Find where the given text appears and provide that cell's center as (x, y) coordinate. 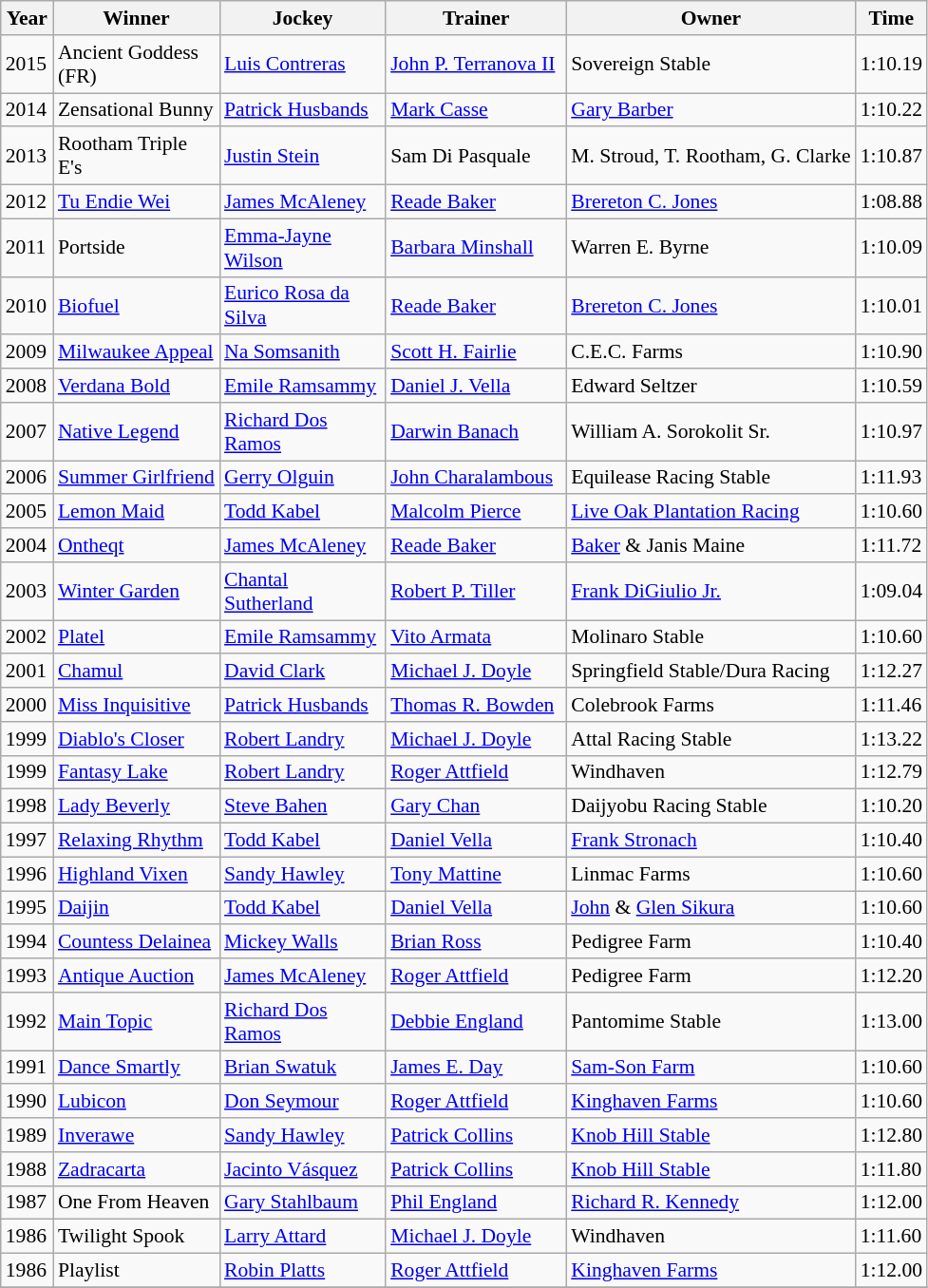
1:10.09 (891, 247)
Equilease Racing Stable (710, 478)
Native Legend (137, 431)
James E. Day (476, 1068)
Jockey (302, 18)
Vito Armata (476, 637)
1:12.79 (891, 772)
2005 (27, 512)
Frank DiGiulio Jr. (710, 591)
Zadracarta (137, 1169)
Chantal Sutherland (302, 591)
Steve Bahen (302, 806)
Winner (137, 18)
Fantasy Lake (137, 772)
Verdana Bold (137, 386)
M. Stroud, T. Rootham, G. Clarke (710, 156)
Portside (137, 247)
1994 (27, 942)
1997 (27, 841)
Trainer (476, 18)
Mark Casse (476, 110)
1989 (27, 1135)
Sam-Son Farm (710, 1068)
1:12.20 (891, 975)
1996 (27, 874)
Eurico Rosa da Silva (302, 306)
Daijyobu Racing Stable (710, 806)
1:11.46 (891, 705)
1995 (27, 908)
Year (27, 18)
Gary Barber (710, 110)
1:11.80 (891, 1169)
1:08.88 (891, 202)
Thomas R. Bowden (476, 705)
Ontheqt (137, 545)
1988 (27, 1169)
Milwaukee Appeal (137, 352)
Attal Racing Stable (710, 739)
2004 (27, 545)
Tu Endie Wei (137, 202)
2008 (27, 386)
Summer Girlfriend (137, 478)
Winter Garden (137, 591)
Main Topic (137, 1022)
Time (891, 18)
William A. Sorokolit Sr. (710, 431)
1:10.59 (891, 386)
Playlist (137, 1271)
1:10.20 (891, 806)
2002 (27, 637)
Don Seymour (302, 1102)
2003 (27, 591)
Debbie England (476, 1022)
Chamul (137, 672)
Twilight Spook (137, 1237)
2010 (27, 306)
2014 (27, 110)
Richard R. Kennedy (710, 1203)
Rootham Triple E's (137, 156)
Brian Swatuk (302, 1068)
Gary Chan (476, 806)
C.E.C. Farms (710, 352)
One From Heaven (137, 1203)
1:10.90 (891, 352)
Justin Stein (302, 156)
2013 (27, 156)
Warren E. Byrne (710, 247)
Colebrook Farms (710, 705)
1990 (27, 1102)
1:10.19 (891, 65)
Mickey Walls (302, 942)
2015 (27, 65)
1:12.80 (891, 1135)
Larry Attard (302, 1237)
Relaxing Rhythm (137, 841)
Platel (137, 637)
2007 (27, 431)
Edward Seltzer (710, 386)
Jacinto Vásquez (302, 1169)
2001 (27, 672)
Robert P. Tiller (476, 591)
John P. Terranova II (476, 65)
1:11.72 (891, 545)
Lemon Maid (137, 512)
Malcolm Pierce (476, 512)
Dance Smartly (137, 1068)
1998 (27, 806)
Emma-Jayne Wilson (302, 247)
Lubicon (137, 1102)
Molinaro Stable (710, 637)
Frank Stronach (710, 841)
1987 (27, 1203)
2011 (27, 247)
2000 (27, 705)
Inverawe (137, 1135)
Ancient Goddess (FR) (137, 65)
1:11.60 (891, 1237)
1991 (27, 1068)
Baker & Janis Maine (710, 545)
Zensational Bunny (137, 110)
Sovereign Stable (710, 65)
Pantomime Stable (710, 1022)
Lady Beverly (137, 806)
1993 (27, 975)
Brian Ross (476, 942)
Springfield Stable/Dura Racing (710, 672)
Gerry Olguin (302, 478)
1:13.22 (891, 739)
1:10.87 (891, 156)
Phil England (476, 1203)
1:11.93 (891, 478)
Daniel J. Vella (476, 386)
Tony Mattine (476, 874)
2006 (27, 478)
1992 (27, 1022)
Highland Vixen (137, 874)
1:10.22 (891, 110)
Barbara Minshall (476, 247)
1:09.04 (891, 591)
1:12.27 (891, 672)
John & Glen Sikura (710, 908)
Countess Delainea (137, 942)
Linmac Farms (710, 874)
Live Oak Plantation Racing (710, 512)
Daijin (137, 908)
1:10.97 (891, 431)
Robin Platts (302, 1271)
1:13.00 (891, 1022)
Gary Stahlbaum (302, 1203)
Na Somsanith (302, 352)
1:10.01 (891, 306)
David Clark (302, 672)
Luis Contreras (302, 65)
Miss Inquisitive (137, 705)
2009 (27, 352)
2012 (27, 202)
Diablo's Closer (137, 739)
John Charalambous (476, 478)
Darwin Banach (476, 431)
Scott H. Fairlie (476, 352)
Antique Auction (137, 975)
Owner (710, 18)
Biofuel (137, 306)
Sam Di Pasquale (476, 156)
